Return the [X, Y] coordinate for the center point of the cell that contains the specified text.  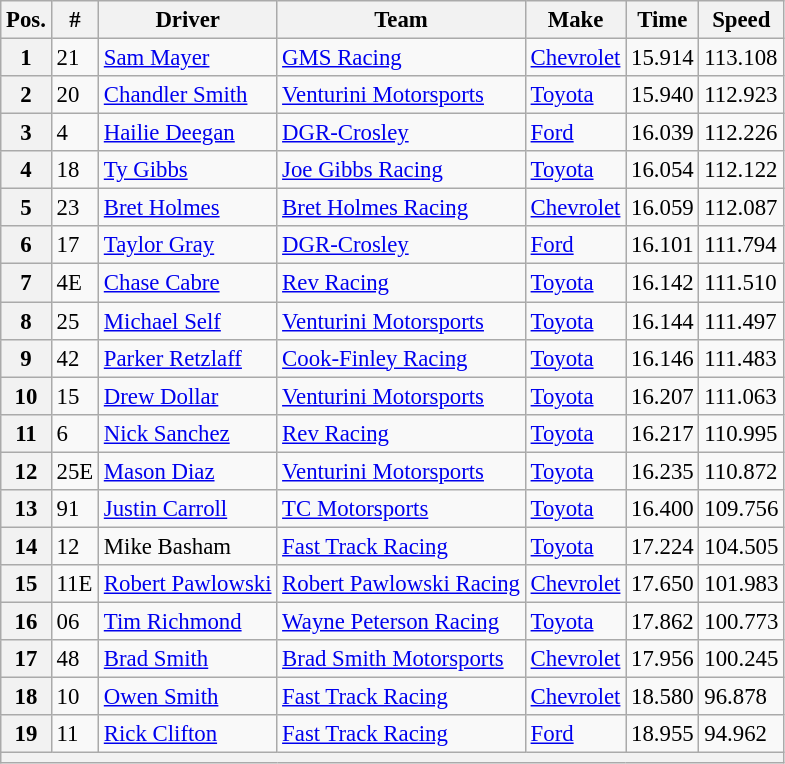
06 [74, 621]
7 [26, 283]
3 [26, 133]
104.505 [742, 546]
2 [26, 95]
111.063 [742, 396]
19 [26, 734]
18.955 [662, 734]
110.995 [742, 433]
113.108 [742, 58]
Nick Sanchez [188, 433]
111.497 [742, 321]
Brad Smith Motorsports [402, 659]
16.207 [662, 396]
Drew Dollar [188, 396]
101.983 [742, 584]
25E [74, 471]
Speed [742, 20]
20 [74, 95]
16.217 [662, 433]
96.878 [742, 697]
42 [74, 358]
100.773 [742, 621]
112.923 [742, 95]
Taylor Gray [188, 245]
14 [26, 546]
TC Motorsports [402, 509]
Tim Richmond [188, 621]
18.580 [662, 697]
Bret Holmes Racing [402, 208]
21 [74, 58]
Chandler Smith [188, 95]
111.483 [742, 358]
4E [74, 283]
16.059 [662, 208]
17.956 [662, 659]
109.756 [742, 509]
8 [26, 321]
91 [74, 509]
16.101 [662, 245]
112.122 [742, 170]
110.872 [742, 471]
Robert Pawlowski [188, 584]
13 [26, 509]
5 [26, 208]
16.054 [662, 170]
17.224 [662, 546]
16.142 [662, 283]
Wayne Peterson Racing [402, 621]
16 [26, 621]
# [74, 20]
Mike Basham [188, 546]
Sam Mayer [188, 58]
23 [74, 208]
Ty Gibbs [188, 170]
111.510 [742, 283]
17.650 [662, 584]
16.400 [662, 509]
Mason Diaz [188, 471]
16.144 [662, 321]
Parker Retzlaff [188, 358]
GMS Racing [402, 58]
Team [402, 20]
48 [74, 659]
16.235 [662, 471]
Driver [188, 20]
111.794 [742, 245]
Make [575, 20]
Hailie Deegan [188, 133]
15.914 [662, 58]
Justin Carroll [188, 509]
Chase Cabre [188, 283]
Owen Smith [188, 697]
16.146 [662, 358]
94.962 [742, 734]
100.245 [742, 659]
9 [26, 358]
11E [74, 584]
Cook-Finley Racing [402, 358]
Robert Pawlowski Racing [402, 584]
1 [26, 58]
16.039 [662, 133]
Rick Clifton [188, 734]
Time [662, 20]
17.862 [662, 621]
112.087 [742, 208]
Bret Holmes [188, 208]
Michael Self [188, 321]
Pos. [26, 20]
Joe Gibbs Racing [402, 170]
25 [74, 321]
15.940 [662, 95]
Brad Smith [188, 659]
112.226 [742, 133]
